Capture the cell that displays the provided text and extract its (X, Y) central coordinate. 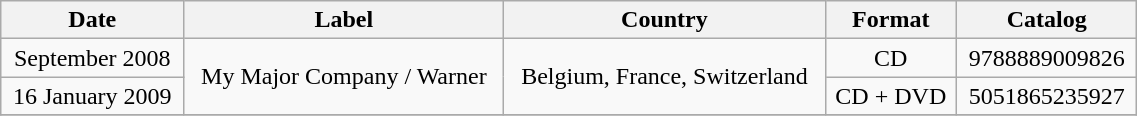
September 2008 (92, 58)
16 January 2009 (92, 96)
Format (891, 20)
9788889009826 (1047, 58)
Catalog (1047, 20)
Date (92, 20)
Belgium, France, Switzerland (664, 77)
My Major Company / Warner (344, 77)
Country (664, 20)
CD + DVD (891, 96)
Label (344, 20)
5051865235927 (1047, 96)
CD (891, 58)
